For the text-containing cell, return its midpoint in [X, Y] coordinate format. 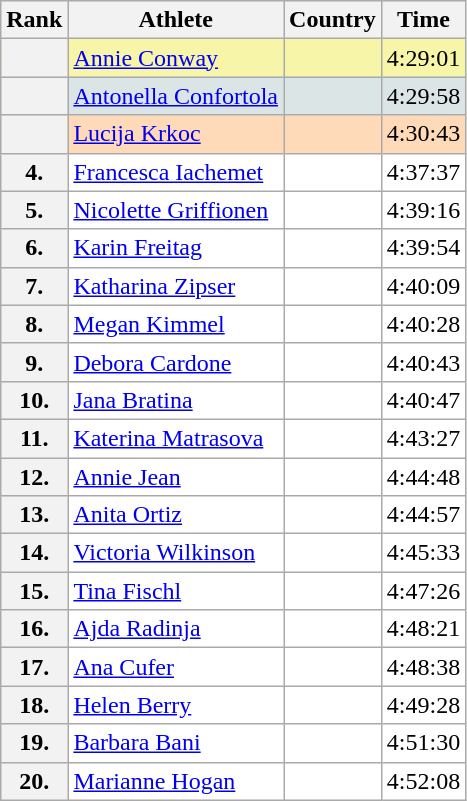
5. [34, 210]
Rank [34, 20]
11. [34, 438]
Ana Cufer [176, 667]
10. [34, 400]
Country [333, 20]
7. [34, 286]
Jana Bratina [176, 400]
4:37:37 [423, 172]
Barbara Bani [176, 743]
4:52:08 [423, 781]
4:40:43 [423, 362]
4:48:38 [423, 667]
4:29:58 [423, 96]
Katharina Zipser [176, 286]
4:40:28 [423, 324]
4:29:01 [423, 58]
15. [34, 591]
4:44:57 [423, 515]
16. [34, 629]
8. [34, 324]
Karin Freitag [176, 248]
4:40:09 [423, 286]
4:45:33 [423, 553]
Time [423, 20]
6. [34, 248]
Anita Ortiz [176, 515]
4:39:16 [423, 210]
Helen Berry [176, 705]
20. [34, 781]
Antonella Confortola [176, 96]
4:43:27 [423, 438]
4:47:26 [423, 591]
4:39:54 [423, 248]
Victoria Wilkinson [176, 553]
4:40:47 [423, 400]
Katerina Matrasova [176, 438]
4:30:43 [423, 134]
Ajda Radinja [176, 629]
18. [34, 705]
Marianne Hogan [176, 781]
Tina Fischl [176, 591]
14. [34, 553]
19. [34, 743]
17. [34, 667]
4:51:30 [423, 743]
4:49:28 [423, 705]
4:48:21 [423, 629]
Francesca Iachemet [176, 172]
4:44:48 [423, 477]
Nicolette Griffionen [176, 210]
Megan Kimmel [176, 324]
Lucija Krkoc [176, 134]
Annie Conway [176, 58]
9. [34, 362]
Debora Cardone [176, 362]
Athlete [176, 20]
4. [34, 172]
Annie Jean [176, 477]
12. [34, 477]
13. [34, 515]
